Locate the cell with the specified text and output its (x, y) center coordinate. 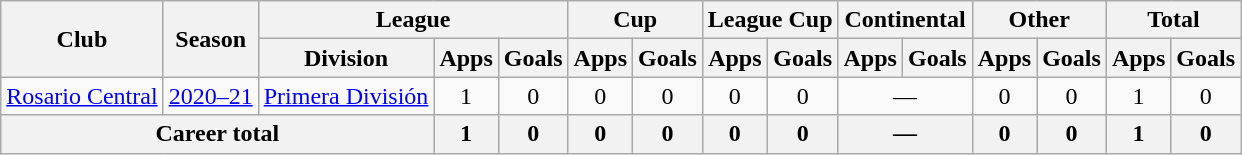
Cup (635, 20)
League Cup (770, 20)
Other (1039, 20)
Career total (218, 134)
Total (1173, 20)
Continental (905, 20)
Season (210, 39)
Primera División (346, 96)
Club (82, 39)
Rosario Central (82, 96)
Division (346, 58)
2020–21 (210, 96)
League (413, 20)
